Determine the (x, y) coordinate at the center of the cell enclosing the given text.  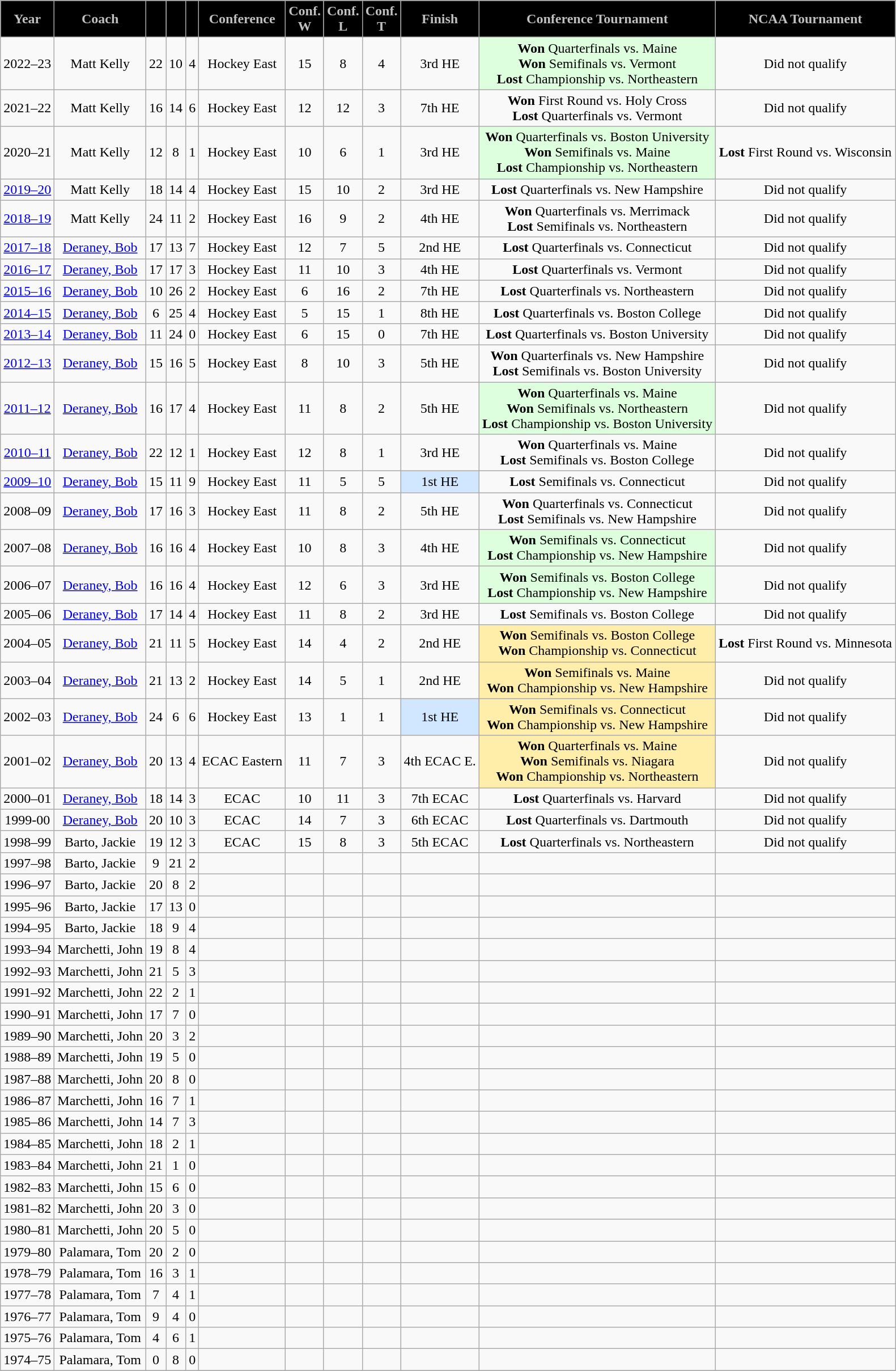
2014–15 (27, 312)
8th HE (440, 312)
1984–85 (27, 1144)
1992–93 (27, 971)
1997–98 (27, 863)
1985–86 (27, 1122)
4th ECAC E. (440, 761)
1989–90 (27, 1036)
Won Semifinals vs. Maine Won Championship vs. New Hampshire (597, 680)
Conference (243, 19)
1977–78 (27, 1295)
2003–04 (27, 680)
2019–20 (27, 189)
1983–84 (27, 1165)
Lost Semifinals vs. Connecticut (597, 482)
2002–03 (27, 717)
Won Quarterfinals vs. Connecticut Lost Semifinals vs. New Hampshire (597, 511)
1996–97 (27, 885)
1981–82 (27, 1208)
Won Quarterfinals vs. Maine Won Semifinals vs. Niagara Won Championship vs. Northeastern (597, 761)
6th ECAC (440, 820)
ECAC Eastern (243, 761)
Lost Quarterfinals vs. Boston University (597, 334)
Lost Quarterfinals vs. Harvard (597, 798)
Won Semifinals vs. Connecticut Won Championship vs. New Hampshire (597, 717)
1999-00 (27, 820)
Lost First Round vs. Wisconsin (805, 153)
Lost Quarterfinals vs. Connecticut (597, 248)
Lost Semifinals vs. Boston College (597, 614)
1974–75 (27, 1360)
Conference Tournament (597, 19)
Lost Quarterfinals vs. New Hampshire (597, 189)
Lost Quarterfinals vs. Boston College (597, 312)
2001–02 (27, 761)
1995–96 (27, 907)
25 (176, 312)
1987–88 (27, 1079)
2000–01 (27, 798)
2017–18 (27, 248)
2004–05 (27, 643)
Won First Round vs. Holy Cross Lost Quarterfinals vs. Vermont (597, 108)
Coach (100, 19)
1994–95 (27, 928)
1991–92 (27, 993)
26 (176, 291)
Won Semifinals vs. Boston College Won Championship vs. Connecticut (597, 643)
NCAA Tournament (805, 19)
Conf. T (381, 19)
Won Quarterfinals vs. Boston University Won Semifinals vs. Maine Lost Championship vs. Northeastern (597, 153)
2021–22 (27, 108)
1998–99 (27, 841)
1979–80 (27, 1251)
2018–19 (27, 219)
Won Quarterfinals vs. Maine Won Semifinals vs. Vermont Lost Championship vs. Northeastern (597, 64)
2009–10 (27, 482)
Conf. L (343, 19)
5th ECAC (440, 841)
1993–94 (27, 950)
2015–16 (27, 291)
Won Quarterfinals vs. Maine Won Semifinals vs. Northeastern Lost Championship vs. Boston University (597, 408)
Lost First Round vs. Minnesota (805, 643)
1976–77 (27, 1317)
2012–13 (27, 363)
1982–83 (27, 1187)
1988–89 (27, 1057)
Lost Quarterfinals vs. Vermont (597, 269)
Conf. W (305, 19)
2006–07 (27, 585)
2008–09 (27, 511)
2022–23 (27, 64)
Year (27, 19)
2007–08 (27, 548)
Won Quarterfinals vs. New Hampshire Lost Semifinals vs. Boston University (597, 363)
2011–12 (27, 408)
Lost Quarterfinals vs. Dartmouth (597, 820)
1980–81 (27, 1230)
2005–06 (27, 614)
2020–21 (27, 153)
Won Quarterfinals vs. Maine Lost Semifinals vs. Boston College (597, 452)
1978–79 (27, 1273)
7th ECAC (440, 798)
1975–76 (27, 1338)
Won Semifinals vs. Boston College Lost Championship vs. New Hampshire (597, 585)
Won Quarterfinals vs. Merrimack Lost Semifinals vs. Northeastern (597, 219)
2010–11 (27, 452)
2013–14 (27, 334)
2016–17 (27, 269)
1986–87 (27, 1101)
1990–91 (27, 1014)
Won Semifinals vs. Connecticut Lost Championship vs. New Hampshire (597, 548)
Finish (440, 19)
